Scan for the cell matching the given text and deliver its (x, y) coordinate at center. 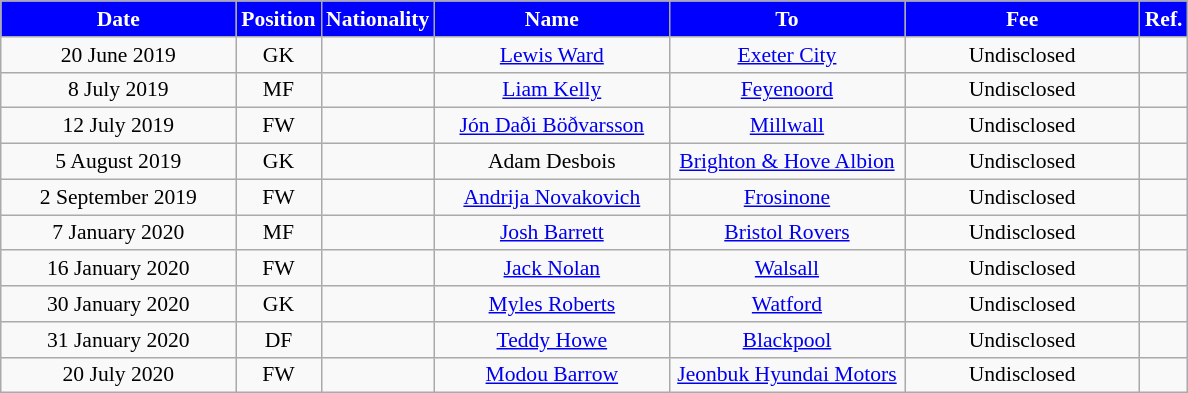
20 July 2020 (118, 375)
Bristol Rovers (786, 233)
7 January 2020 (118, 233)
Ref. (1164, 19)
Liam Kelly (552, 90)
Andrija Novakovich (552, 197)
20 June 2019 (118, 55)
Jón Daði Böðvarsson (552, 126)
Adam Desbois (552, 162)
Brighton & Hove Albion (786, 162)
Feyenoord (786, 90)
12 July 2019 (118, 126)
Myles Roberts (552, 304)
2 September 2019 (118, 197)
30 January 2020 (118, 304)
Frosinone (786, 197)
Lewis Ward (552, 55)
DF (278, 340)
Date (118, 19)
Millwall (786, 126)
Blackpool (786, 340)
Exeter City (786, 55)
16 January 2020 (118, 269)
To (786, 19)
Position (278, 19)
31 January 2020 (118, 340)
5 August 2019 (118, 162)
8 July 2019 (118, 90)
Jeonbuk Hyundai Motors (786, 375)
Walsall (786, 269)
Teddy Howe (552, 340)
Fee (1022, 19)
Modou Barrow (552, 375)
Josh Barrett (552, 233)
Nationality (378, 19)
Watford (786, 304)
Jack Nolan (552, 269)
Name (552, 19)
